Locate the cell with the specified text and output its [X, Y] center coordinate. 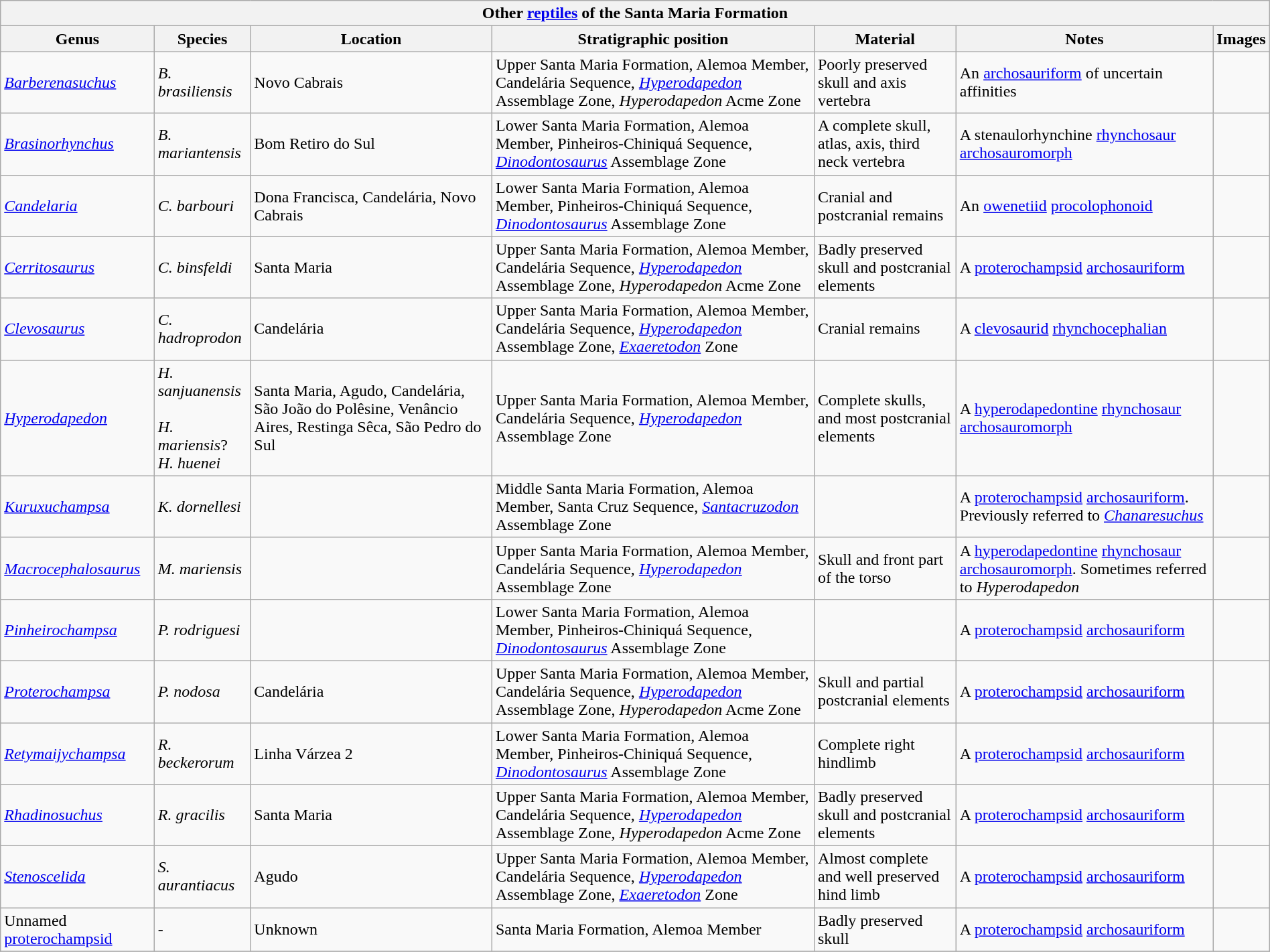
Retymaijychampsa [78, 753]
P. rodriguesi [202, 630]
An owenetiid procolophonoid [1084, 206]
Badly preserved skull [885, 930]
Complete skulls, and most postcranial elements [885, 418]
Barberenasuchus [78, 82]
A hyperodapedontine rhynchosaur archosauromorph [1084, 418]
B. brasiliensis [202, 82]
Almost complete and well preserved hind limb [885, 877]
An archosauriform of uncertain affinities [1084, 82]
Skull and front part of the torso [885, 568]
Complete right hindlimb [885, 753]
Genus [78, 39]
Cerritosaurus [78, 267]
M. mariensis [202, 568]
C. hadroprodon [202, 329]
K. dornellesi [202, 506]
Notes [1084, 39]
S. aurantiacus [202, 877]
A clevosaurid rhynchocephalian [1084, 329]
Kuruxuchampsa [78, 506]
Rhadinosuchus [78, 815]
Candelaria [78, 206]
A complete skull, atlas, axis, third neck vertebra [885, 144]
P. nodosa [202, 691]
Santa Maria, Agudo, Candelária, São João do Polêsine, Venâncio Aires, Restinga Sêca, São Pedro do Sul [371, 418]
Stratigraphic position [652, 39]
Stenoscelida [78, 877]
- [202, 930]
Middle Santa Maria Formation, Alemoa Member, Santa Cruz Sequence, Santacruzodon Assemblage Zone [652, 506]
A hyperodapedontine rhynchosaur archosauromorph. Sometimes referred to Hyperodapedon [1084, 568]
Hyperodapedon [78, 418]
Brasinorhynchus [78, 144]
Species [202, 39]
H. sanjuanensisH. mariensis?H. huenei [202, 418]
Novo Cabrais [371, 82]
Skull and partial postcranial elements [885, 691]
R. gracilis [202, 815]
Poorly preserved skull and axis vertebra [885, 82]
Agudo [371, 877]
C. binsfeldi [202, 267]
Santa Maria Formation, Alemoa Member [652, 930]
B. mariantensis [202, 144]
A stenaulorhynchine rhynchosaur archosauromorph [1084, 144]
Dona Francisca, Candelária, Novo Cabrais [371, 206]
Cranial remains [885, 329]
R. beckerorum [202, 753]
A proterochampsid archosauriform. Previously referred to Chanaresuchus [1084, 506]
Images [1241, 39]
Cranial and postcranial remains [885, 206]
Unknown [371, 930]
Macrocephalosaurus [78, 568]
Location [371, 39]
Pinheirochampsa [78, 630]
Material [885, 39]
C. barbouri [202, 206]
Clevosaurus [78, 329]
Unnamed proterochampsid [78, 930]
Linha Várzea 2 [371, 753]
Proterochampsa [78, 691]
Other reptiles of the Santa Maria Formation [635, 13]
Bom Retiro do Sul [371, 144]
